Return the (x, y) coordinate for the center point of the cell that contains the specified text.  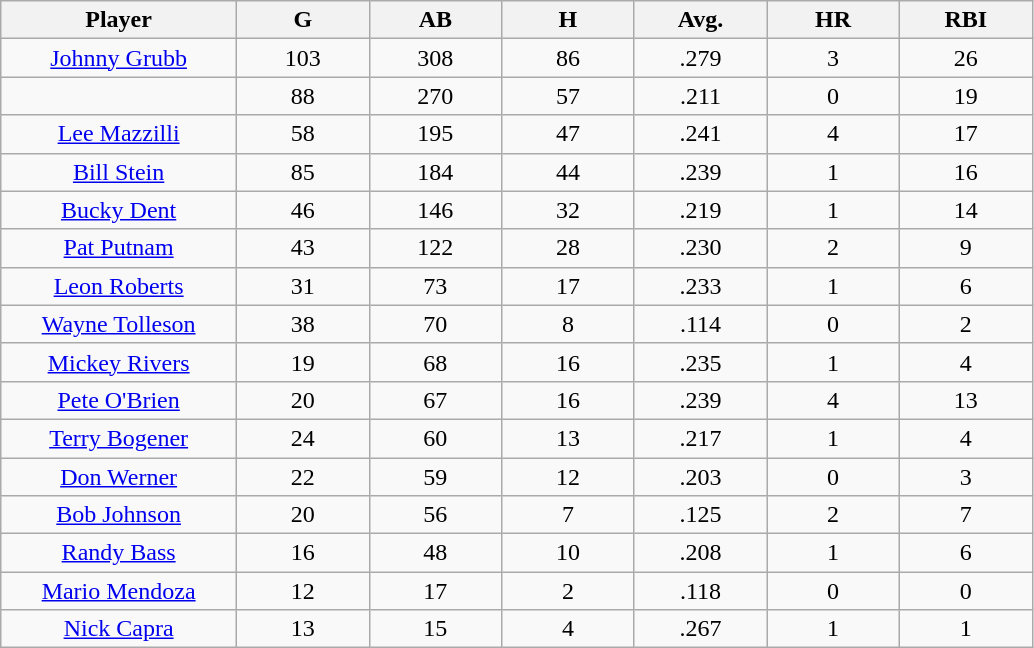
Terry Bogener (119, 438)
Bob Johnson (119, 515)
44 (568, 172)
68 (436, 362)
Bucky Dent (119, 210)
Mickey Rivers (119, 362)
57 (568, 96)
.219 (700, 210)
Pat Putnam (119, 248)
184 (436, 172)
26 (966, 58)
10 (568, 553)
146 (436, 210)
73 (436, 286)
56 (436, 515)
70 (436, 324)
308 (436, 58)
Randy Bass (119, 553)
Lee Mazzilli (119, 134)
.125 (700, 515)
Pete O'Brien (119, 400)
38 (302, 324)
195 (436, 134)
Player (119, 20)
14 (966, 210)
HR (834, 20)
22 (302, 477)
31 (302, 286)
Don Werner (119, 477)
Avg. (700, 20)
43 (302, 248)
270 (436, 96)
G (302, 20)
.203 (700, 477)
86 (568, 58)
.233 (700, 286)
122 (436, 248)
59 (436, 477)
.208 (700, 553)
.267 (700, 629)
58 (302, 134)
8 (568, 324)
Bill Stein (119, 172)
.235 (700, 362)
.217 (700, 438)
Leon Roberts (119, 286)
RBI (966, 20)
Mario Mendoza (119, 591)
.230 (700, 248)
48 (436, 553)
67 (436, 400)
.114 (700, 324)
28 (568, 248)
.279 (700, 58)
9 (966, 248)
88 (302, 96)
60 (436, 438)
AB (436, 20)
Nick Capra (119, 629)
.241 (700, 134)
Wayne Tolleson (119, 324)
H (568, 20)
85 (302, 172)
.118 (700, 591)
15 (436, 629)
46 (302, 210)
103 (302, 58)
47 (568, 134)
.211 (700, 96)
24 (302, 438)
32 (568, 210)
Johnny Grubb (119, 58)
